Extract the (x, y) coordinate from the center of the cell holding the provided text.  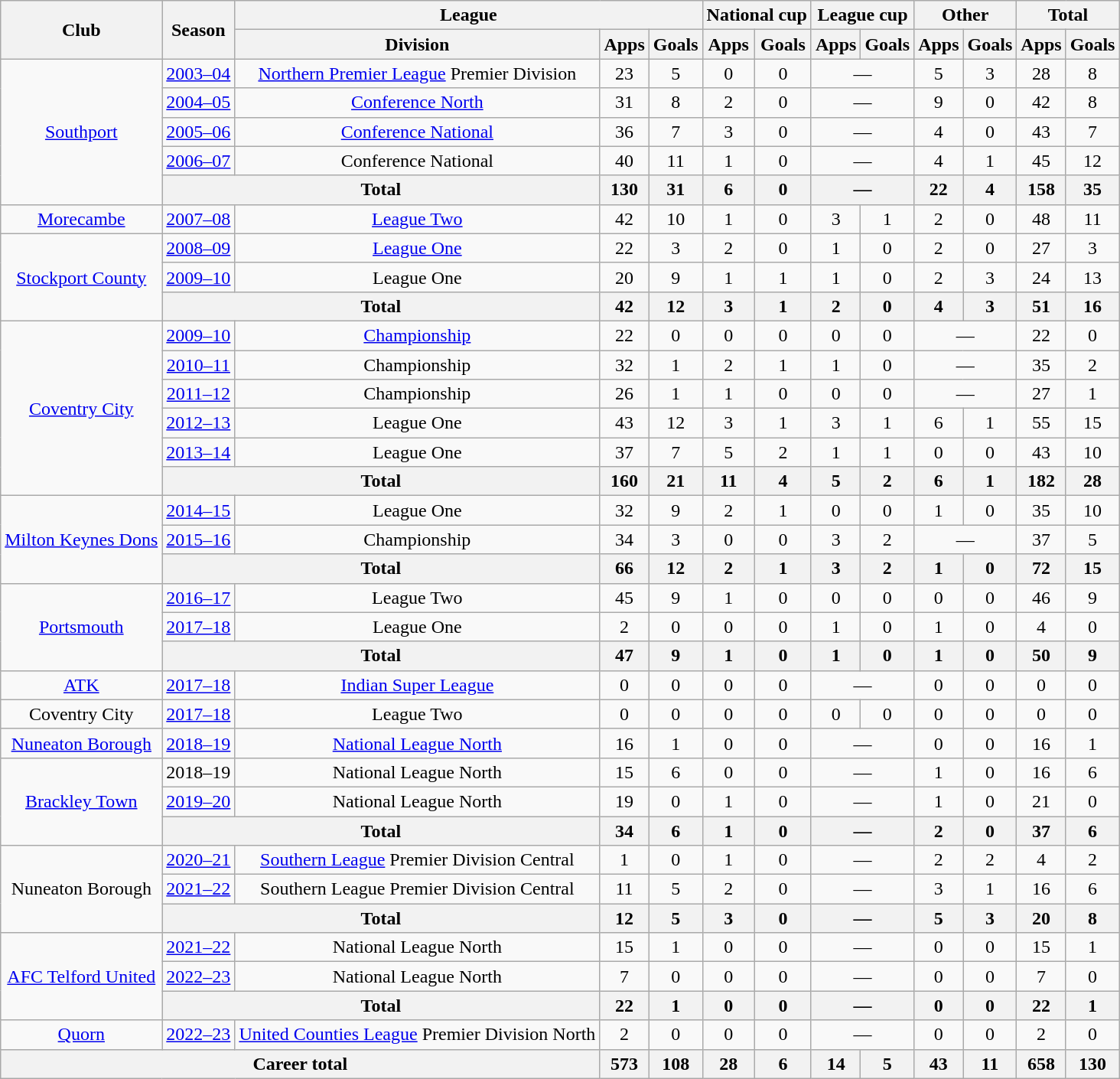
26 (624, 394)
Indian Super League (418, 685)
Season (199, 30)
Career total (300, 1064)
Conference North (418, 103)
14 (835, 1064)
Stockport County (81, 277)
36 (624, 132)
Portsmouth (81, 627)
League (468, 15)
Division (418, 44)
AFC Telford United (81, 976)
51 (1041, 306)
2014–15 (199, 510)
2010–11 (199, 365)
108 (676, 1064)
Quorn (81, 1035)
Brackley Town (81, 801)
2013–14 (199, 452)
2020–21 (199, 860)
23 (624, 73)
50 (1041, 656)
National cup (757, 15)
13 (1092, 277)
55 (1041, 423)
2004–05 (199, 103)
2012–13 (199, 423)
2015–16 (199, 539)
2003–04 (199, 73)
Southport (81, 132)
ATK (81, 685)
182 (1041, 481)
2011–12 (199, 394)
2008–09 (199, 248)
2006–07 (199, 161)
47 (624, 656)
19 (624, 801)
24 (1041, 277)
158 (1041, 190)
40 (624, 161)
Northern Premier League Premier Division (418, 73)
2007–08 (199, 219)
Morecambe (81, 219)
2019–20 (199, 801)
Club (81, 30)
48 (1041, 219)
160 (624, 481)
72 (1041, 569)
Milton Keynes Dons (81, 539)
2005–06 (199, 132)
658 (1041, 1064)
Other (965, 15)
League cup (862, 15)
2016–17 (199, 598)
573 (624, 1064)
46 (1041, 598)
United Counties League Premier Division North (418, 1035)
66 (624, 569)
